Return (X, Y) of the center of cell containing provided text 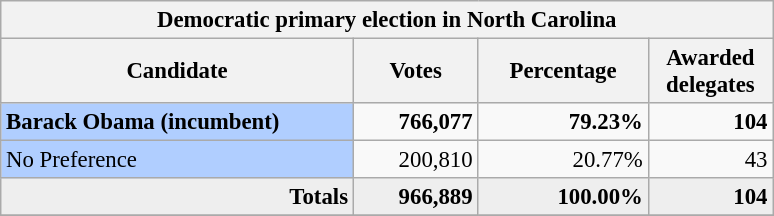
Percentage (563, 72)
966,889 (416, 197)
766,077 (416, 122)
Barack Obama (incumbent) (178, 122)
20.77% (563, 160)
Totals (178, 197)
100.00% (563, 197)
Votes (416, 72)
200,810 (416, 160)
43 (710, 160)
Democratic primary election in North Carolina (387, 20)
Awarded delegates (710, 72)
No Preference (178, 160)
Candidate (178, 72)
79.23% (563, 122)
